Determine the [x, y] coordinate at the center of the cell enclosing the given text.  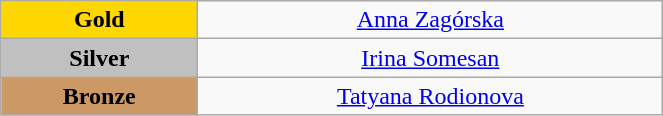
Irina Somesan [430, 58]
Anna Zagórska [430, 20]
Silver [100, 58]
Bronze [100, 96]
Gold [100, 20]
Tatyana Rodionova [430, 96]
